Provide the [x, y] coordinate of the cell's center where the given text is located.  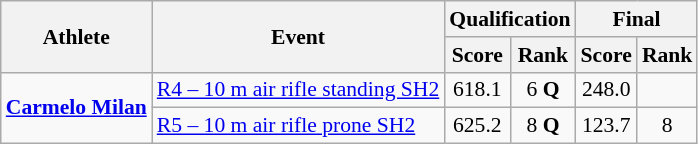
Athlete [76, 36]
Qualification [510, 19]
123.7 [606, 126]
Carmelo Milan [76, 108]
R4 – 10 m air rifle standing SH2 [298, 90]
248.0 [606, 90]
Final [637, 19]
8 Q [542, 126]
Event [298, 36]
618.1 [477, 90]
625.2 [477, 126]
R5 – 10 m air rifle prone SH2 [298, 126]
6 Q [542, 90]
8 [668, 126]
